Output the (x, y) coordinate of the center of the cell containing the given text.  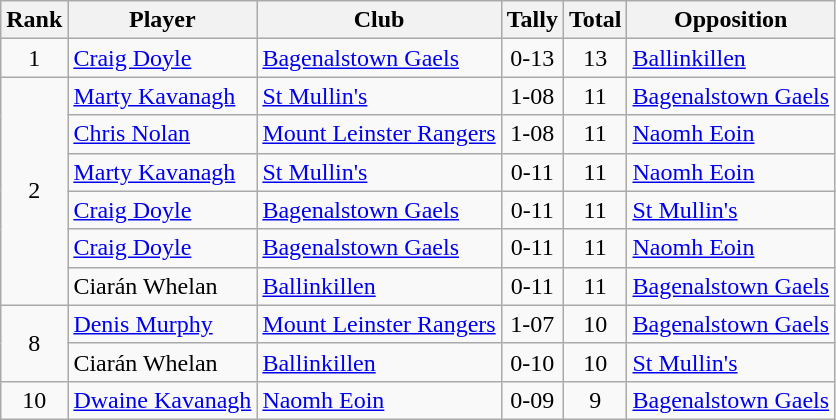
9 (595, 400)
Total (595, 20)
0-10 (532, 362)
0-09 (532, 400)
Opposition (731, 20)
Dwaine Kavanagh (162, 400)
Chris Nolan (162, 134)
Rank (34, 20)
2 (34, 191)
1-07 (532, 324)
Player (162, 20)
0-13 (532, 58)
8 (34, 343)
1 (34, 58)
13 (595, 58)
Denis Murphy (162, 324)
Tally (532, 20)
Club (379, 20)
